Determine the [x, y] coordinate at the center of the cell enclosing the given text.  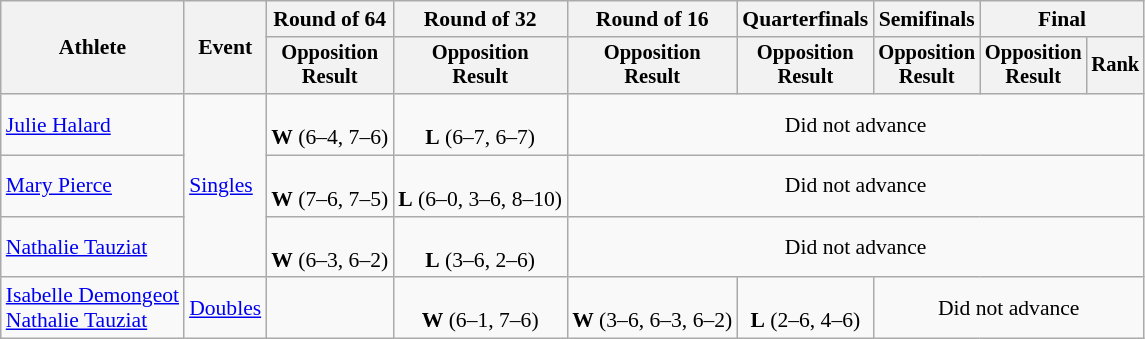
W (7–6, 7–5) [330, 186]
Final [1062, 19]
Isabelle DemongeotNathalie Tauziat [92, 308]
Round of 16 [652, 19]
L (2–6, 4–6) [805, 308]
Singles [225, 186]
Julie Halard [92, 124]
Athlete [92, 48]
L (3–6, 2–6) [480, 248]
Round of 64 [330, 19]
W (6–3, 6–2) [330, 248]
Doubles [225, 308]
Event [225, 48]
W (3–6, 6–3, 6–2) [652, 308]
W (6–4, 7–6) [330, 124]
Nathalie Tauziat [92, 248]
Round of 32 [480, 19]
L (6–7, 6–7) [480, 124]
Quarterfinals [805, 19]
W (6–1, 7–6) [480, 308]
L (6–0, 3–6, 8–10) [480, 186]
Rank [1116, 66]
Mary Pierce [92, 186]
Semifinals [926, 19]
